Detect which cell encompasses the target text, then output its [x, y] center coordinate. 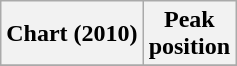
Chart (2010) [72, 34]
Peakposition [189, 34]
